Pinpoint the cell where the given text exists, returning its [x, y] midpoint coordinate. 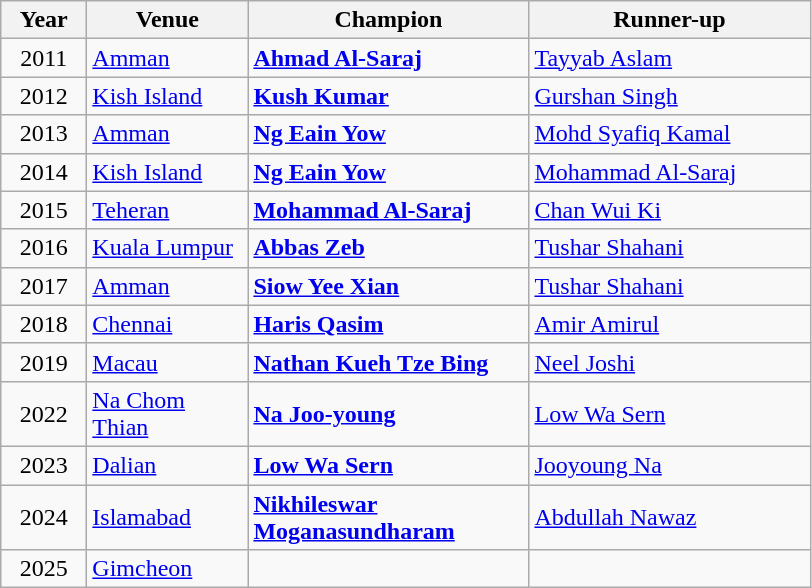
Na Chom Thian [168, 414]
Mohd Syafiq Kamal [670, 134]
Islamabad [168, 516]
Jooyoung Na [670, 465]
2024 [44, 516]
Dalian [168, 465]
2011 [44, 58]
2022 [44, 414]
Gimcheon [168, 569]
Abbas Zeb [388, 248]
Na Joo-young [388, 414]
2023 [44, 465]
Abdullah Nawaz [670, 516]
Haris Qasim [388, 324]
Year [44, 20]
Siow Yee Xian [388, 286]
Teheran [168, 210]
2025 [44, 569]
Ahmad Al-Saraj [388, 58]
2015 [44, 210]
2019 [44, 362]
Champion [388, 20]
2013 [44, 134]
2014 [44, 172]
Kush Kumar [388, 96]
Tayyab Aslam [670, 58]
Venue [168, 20]
Gurshan Singh [670, 96]
2012 [44, 96]
2017 [44, 286]
Runner-up [670, 20]
Amir Amirul [670, 324]
Macau [168, 362]
Chan Wui Ki [670, 210]
Nathan Kueh Tze Bing [388, 362]
2016 [44, 248]
Chennai [168, 324]
Kuala Lumpur [168, 248]
Nikhileswar Moganasundharam [388, 516]
Neel Joshi [670, 362]
2018 [44, 324]
